Locate the cell with the specified text and output its (X, Y) center coordinate. 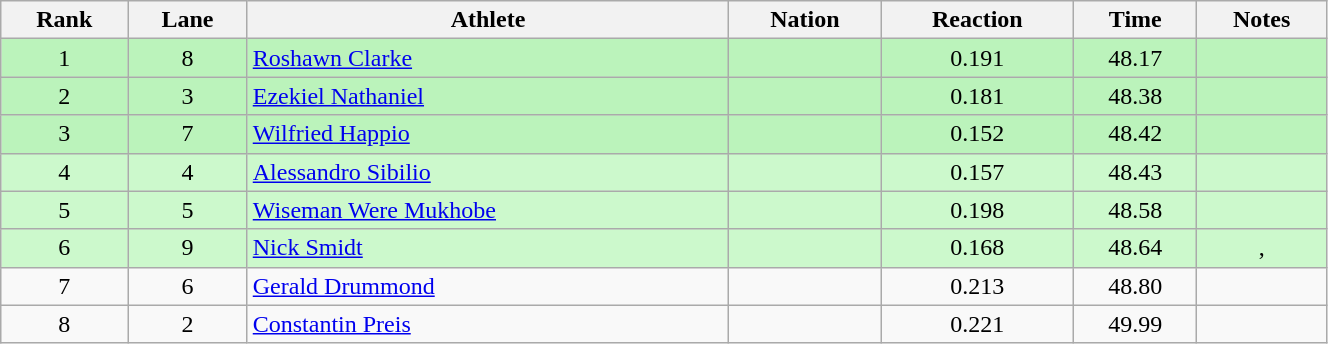
Wiseman Were Mukhobe (488, 210)
Time (1136, 20)
Athlete (488, 20)
Roshawn Clarke (488, 58)
0.157 (978, 172)
0.213 (978, 286)
Rank (64, 20)
Constantin Preis (488, 324)
9 (188, 248)
0.152 (978, 134)
48.58 (1136, 210)
Notes (1262, 20)
Gerald Drummond (488, 286)
Nick Smidt (488, 248)
1 (64, 58)
Lane (188, 20)
49.99 (1136, 324)
48.38 (1136, 96)
0.191 (978, 58)
, (1262, 248)
Wilfried Happio (488, 134)
0.198 (978, 210)
Alessandro Sibilio (488, 172)
Nation (805, 20)
48.17 (1136, 58)
48.42 (1136, 134)
0.181 (978, 96)
48.43 (1136, 172)
48.80 (1136, 286)
48.64 (1136, 248)
0.221 (978, 324)
0.168 (978, 248)
Reaction (978, 20)
Ezekiel Nathaniel (488, 96)
